Locate the cell with the specified text and output its (X, Y) center coordinate. 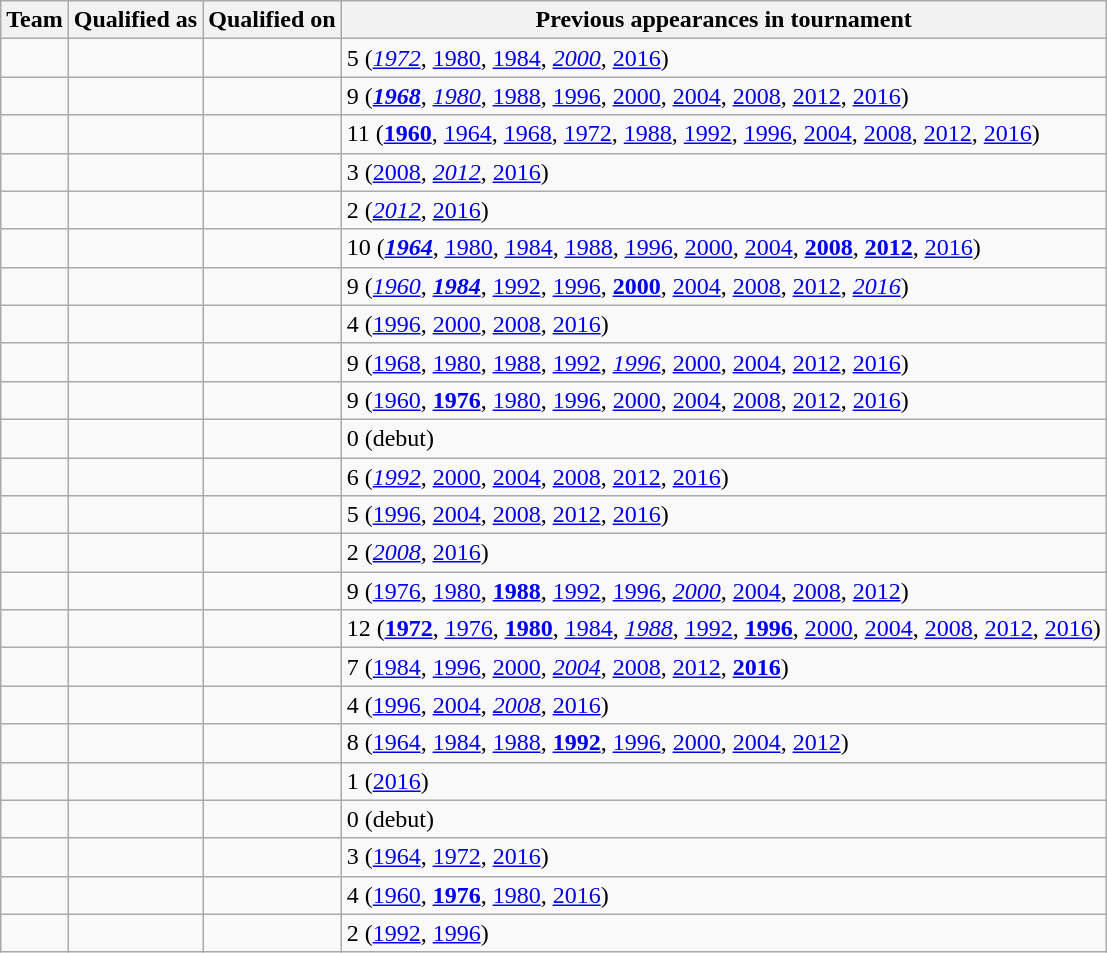
5 (1996, 2004, 2008, 2012, 2016) (724, 515)
4 (1996, 2000, 2008, 2016) (724, 324)
12 (1972, 1976, 1980, 1984, 1988, 1992, 1996, 2000, 2004, 2008, 2012, 2016) (724, 629)
2 (2008, 2016) (724, 553)
6 (1992, 2000, 2004, 2008, 2012, 2016) (724, 477)
4 (1960, 1976, 1980, 2016) (724, 895)
11 (1960, 1964, 1968, 1972, 1988, 1992, 1996, 2004, 2008, 2012, 2016) (724, 134)
9 (1968, 1980, 1988, 1996, 2000, 2004, 2008, 2012, 2016) (724, 96)
3 (1964, 1972, 2016) (724, 857)
Qualified on (272, 20)
Previous appearances in tournament (724, 20)
9 (1968, 1980, 1988, 1992, 1996, 2000, 2004, 2012, 2016) (724, 362)
10 (1964, 1980, 1984, 1988, 1996, 2000, 2004, 2008, 2012, 2016) (724, 248)
9 (1976, 1980, 1988, 1992, 1996, 2000, 2004, 2008, 2012) (724, 591)
Qualified as (135, 20)
1 (2016) (724, 781)
8 (1964, 1984, 1988, 1992, 1996, 2000, 2004, 2012) (724, 743)
2 (2012, 2016) (724, 210)
4 (1996, 2004, 2008, 2016) (724, 705)
2 (1992, 1996) (724, 933)
9 (1960, 1984, 1992, 1996, 2000, 2004, 2008, 2012, 2016) (724, 286)
5 (1972, 1980, 1984, 2000, 2016) (724, 58)
3 (2008, 2012, 2016) (724, 172)
7 (1984, 1996, 2000, 2004, 2008, 2012, 2016) (724, 667)
9 (1960, 1976, 1980, 1996, 2000, 2004, 2008, 2012, 2016) (724, 400)
Team (35, 20)
